Pinpoint the cell where the given text exists, returning its [X, Y] midpoint coordinate. 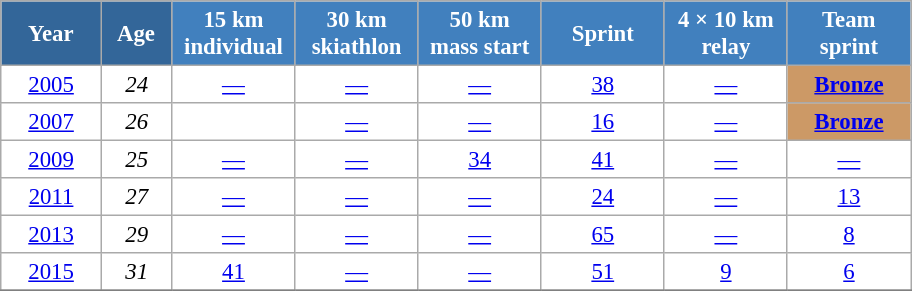
27 [136, 197]
13 [848, 197]
2005 [52, 85]
16 [602, 122]
8 [848, 235]
50 km mass start [480, 34]
Age [136, 34]
34 [480, 160]
4 × 10 km relay [726, 34]
2007 [52, 122]
Year [52, 34]
15 km individual [234, 34]
38 [602, 85]
Team sprint [848, 34]
26 [136, 122]
29 [136, 235]
30 km skiathlon [356, 34]
65 [602, 235]
2013 [52, 235]
41 [602, 160]
2011 [52, 197]
Sprint [602, 34]
2009 [52, 160]
25 [136, 160]
